Return the [x, y] coordinate for the center point of the cell that contains the specified text.  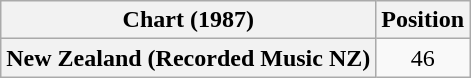
46 [423, 58]
New Zealand (Recorded Music NZ) [188, 58]
Position [423, 20]
Chart (1987) [188, 20]
